Detect which cell encompasses the target text, then output its [X, Y] center coordinate. 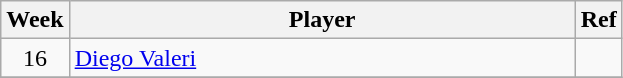
Player [322, 20]
Week [35, 20]
Diego Valeri [322, 58]
16 [35, 58]
Ref [598, 20]
